Determine the [X, Y] coordinate at the center of the cell enclosing the given text.  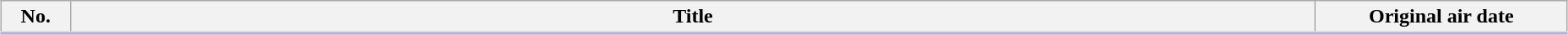
No. [35, 17]
Title [693, 17]
Original air date [1441, 17]
